Pinpoint the cell where the given text exists, returning its [X, Y] midpoint coordinate. 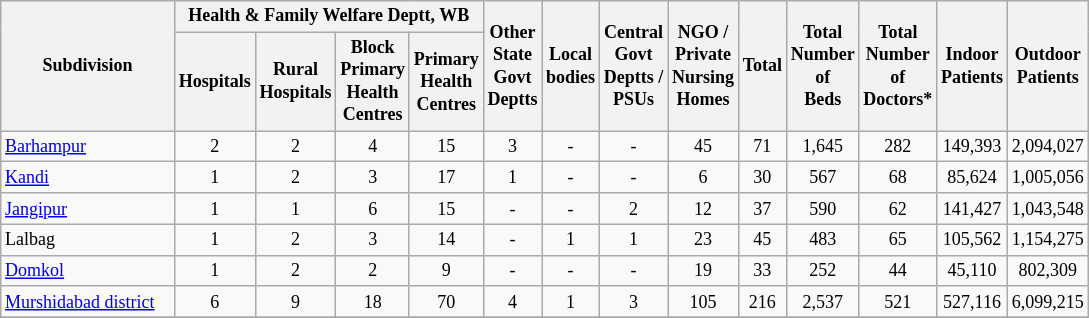
65 [898, 240]
105 [704, 302]
1,005,056 [1048, 178]
12 [704, 208]
2,537 [822, 302]
18 [373, 302]
14 [446, 240]
68 [898, 178]
252 [822, 270]
71 [762, 146]
Health & Family Welfare Deptt, WB [328, 16]
CentralGovtDeptts /PSUs [633, 66]
282 [898, 146]
Murshidabad district [88, 302]
590 [822, 208]
33 [762, 270]
567 [822, 178]
30 [762, 178]
37 [762, 208]
1,645 [822, 146]
NGO /PrivateNursingHomes [704, 66]
802,309 [1048, 270]
141,427 [972, 208]
OutdoorPatients [1048, 66]
1,043,548 [1048, 208]
PrimaryHealthCentres [446, 82]
45,110 [972, 270]
216 [762, 302]
70 [446, 302]
Subdivision [88, 66]
6,099,215 [1048, 302]
105,562 [972, 240]
527,116 [972, 302]
521 [898, 302]
Barhampur [88, 146]
483 [822, 240]
149,393 [972, 146]
RuralHospitals [296, 82]
Lalbag [88, 240]
Kandi [88, 178]
62 [898, 208]
2,094,027 [1048, 146]
Jangipur [88, 208]
17 [446, 178]
85,624 [972, 178]
IndoorPatients [972, 66]
19 [704, 270]
Domkol [88, 270]
Total [762, 66]
Localbodies [571, 66]
BlockPrimaryHealthCentres [373, 82]
TotalNumberofBeds [822, 66]
44 [898, 270]
Hospitals [214, 82]
OtherStateGovtDeptts [512, 66]
TotalNumberofDoctors* [898, 66]
23 [704, 240]
1,154,275 [1048, 240]
